Output the [X, Y] coordinate of the center of the cell containing the given text.  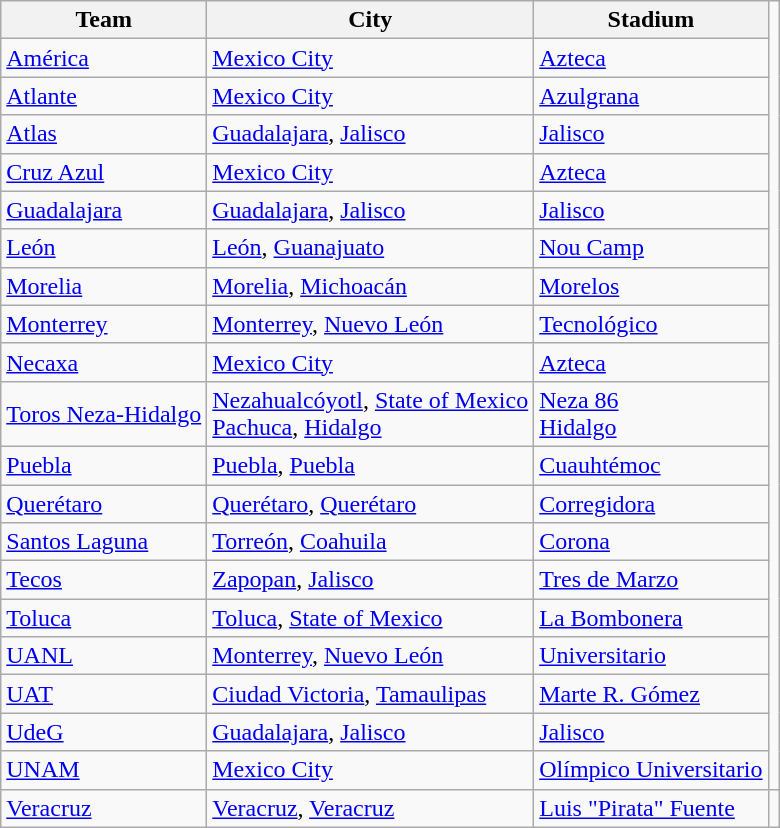
Stadium [651, 20]
Team [104, 20]
Tecnológico [651, 324]
Torreón, Coahuila [370, 542]
Veracruz [104, 808]
UANL [104, 656]
Veracruz, Veracruz [370, 808]
Puebla, Puebla [370, 465]
Zapopan, Jalisco [370, 580]
Toros Neza-Hidalgo [104, 414]
Tres de Marzo [651, 580]
Azulgrana [651, 96]
León, Guanajuato [370, 248]
Atlas [104, 134]
Marte R. Gómez [651, 694]
Nou Camp [651, 248]
Atlante [104, 96]
Morelia, Michoacán [370, 286]
La Bombonera [651, 618]
León [104, 248]
Ciudad Victoria, Tamaulipas [370, 694]
Puebla [104, 465]
América [104, 58]
Monterrey [104, 324]
Querétaro [104, 503]
Tecos [104, 580]
Toluca, State of Mexico [370, 618]
Neza 86 Hidalgo [651, 414]
City [370, 20]
Cuauhtémoc [651, 465]
UAT [104, 694]
Olímpico Universitario [651, 770]
Cruz Azul [104, 172]
Corregidora [651, 503]
Morelia [104, 286]
Luis "Pirata" Fuente [651, 808]
Querétaro, Querétaro [370, 503]
Toluca [104, 618]
Universitario [651, 656]
Santos Laguna [104, 542]
Necaxa [104, 362]
Nezahualcóyotl, State of Mexico Pachuca, Hidalgo [370, 414]
UdeG [104, 732]
Guadalajara [104, 210]
Corona [651, 542]
Morelos [651, 286]
UNAM [104, 770]
